Locate the cell with the specified text and output its (X, Y) center coordinate. 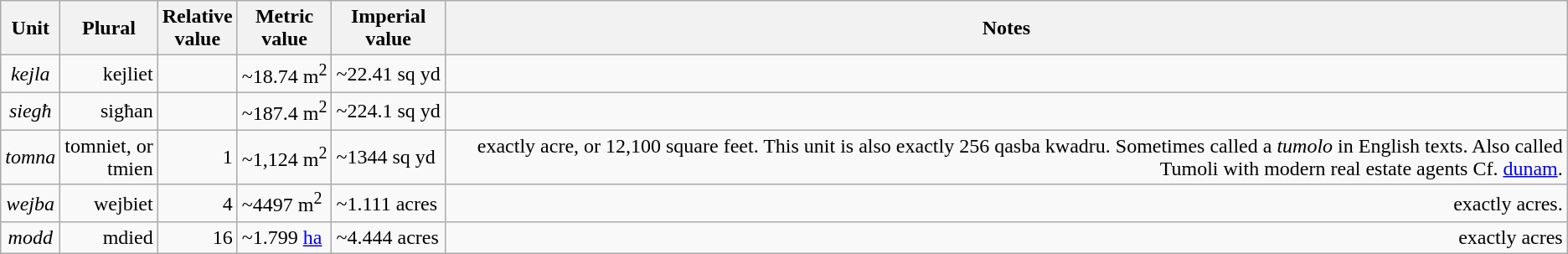
mdied (109, 238)
modd (30, 238)
~1.111 acres (389, 203)
tomna (30, 158)
4 (198, 203)
kejliet (109, 74)
~187.4 m2 (285, 111)
~22.41 sq yd (389, 74)
Metricvalue (285, 29)
sigħan (109, 111)
~1.799 ha (285, 238)
tomniet, ortmien (109, 158)
~1344 sq yd (389, 158)
~4497 m2 (285, 203)
kejla (30, 74)
Plural (109, 29)
~4.444 acres (389, 238)
~18.74 m2 (285, 74)
Notes (1006, 29)
wejba (30, 203)
16 (198, 238)
~1,124 m2 (285, 158)
Relativevalue (198, 29)
siegħ (30, 111)
1 (198, 158)
Unit (30, 29)
exactly acres (1006, 238)
~224.1 sq yd (389, 111)
wejbiet (109, 203)
exactly acres. (1006, 203)
Imperialvalue (389, 29)
